For the text-containing cell, return its midpoint in (X, Y) coordinate format. 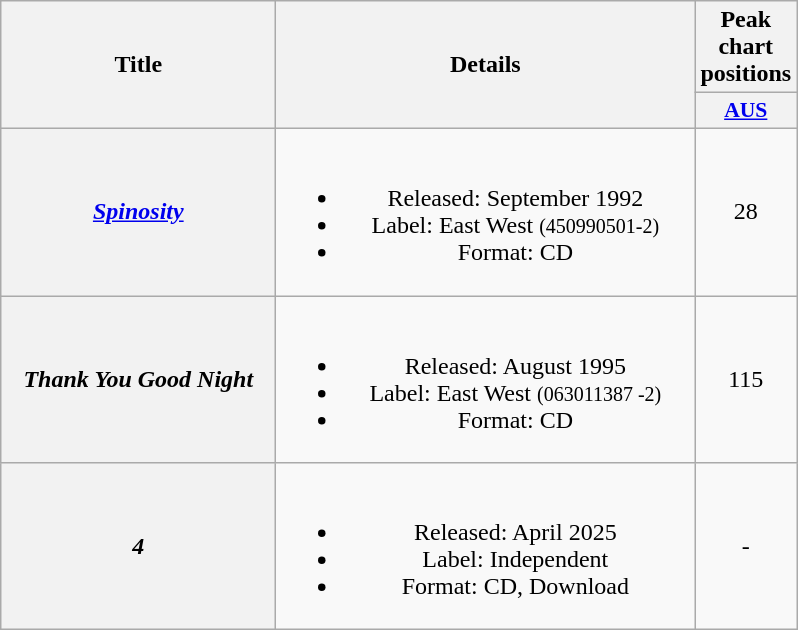
4 (138, 546)
115 (746, 380)
Details (486, 65)
- (746, 546)
AUS (746, 111)
Peak chart positions (746, 47)
Released: September 1992Label: East West (450990501-2)Format: CD (486, 212)
Spinosity (138, 212)
28 (746, 212)
Released: August 1995Label: East West (063011387 -2)Format: CD (486, 380)
Thank You Good Night (138, 380)
Released: April 2025Label: IndependentFormat: CD, Download (486, 546)
Title (138, 65)
